For the text-containing cell, return its midpoint in [x, y] coordinate format. 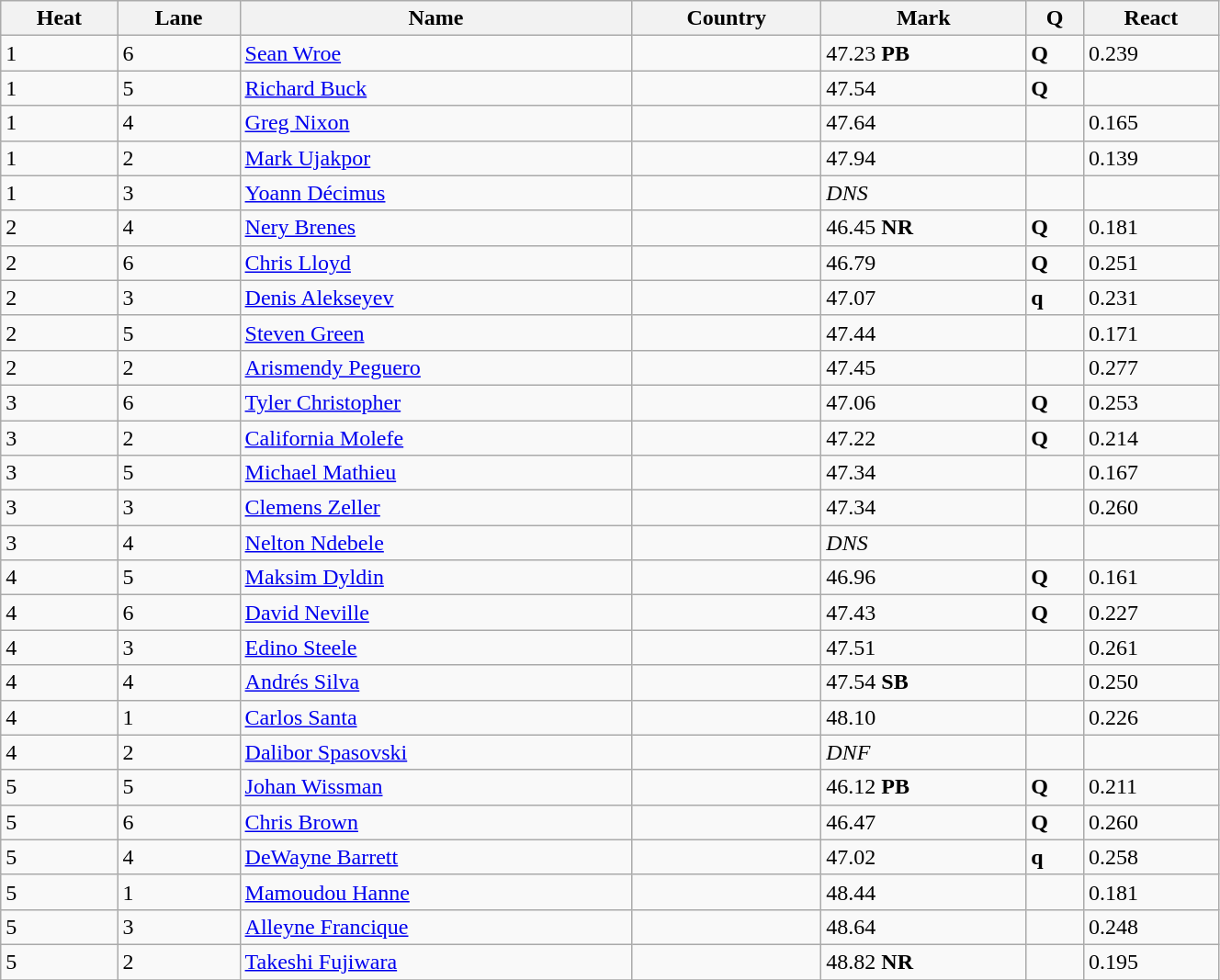
Mamoudou Hanne [435, 892]
Tyler Christopher [435, 402]
0.214 [1150, 438]
0.211 [1150, 787]
0.167 [1150, 473]
47.64 [924, 123]
0.195 [1150, 962]
Mark [924, 18]
47.45 [924, 367]
46.47 [924, 822]
DNF [924, 752]
0.139 [1150, 158]
React [1150, 18]
46.12 PB [924, 787]
48.10 [924, 717]
47.94 [924, 158]
Clemens Zeller [435, 508]
Johan Wissman [435, 787]
Maksim Dyldin [435, 578]
Country [727, 18]
Denis Alekseyev [435, 298]
David Neville [435, 613]
0.250 [1150, 682]
Takeshi Fujiwara [435, 962]
0.239 [1150, 53]
0.171 [1150, 332]
Sean Wroe [435, 53]
47.02 [924, 857]
48.82 NR [924, 962]
Andrés Silva [435, 682]
48.64 [924, 927]
0.261 [1150, 648]
Yoann Décimus [435, 193]
Lane [178, 18]
46.96 [924, 578]
47.23 PB [924, 53]
Nelton Ndebele [435, 543]
47.44 [924, 332]
0.253 [1150, 402]
0.277 [1150, 367]
Arismendy Peguero [435, 367]
46.79 [924, 263]
California Molefe [435, 438]
0.227 [1150, 613]
47.07 [924, 298]
Alleyne Francique [435, 927]
0.161 [1150, 578]
Greg Nixon [435, 123]
48.44 [924, 892]
47.54 SB [924, 682]
0.165 [1150, 123]
0.248 [1150, 927]
Name [435, 18]
47.51 [924, 648]
0.231 [1150, 298]
Heat [59, 18]
0.226 [1150, 717]
Chris Brown [435, 822]
DeWayne Barrett [435, 857]
Mark Ujakpor [435, 158]
47.06 [924, 402]
46.45 NR [924, 228]
47.22 [924, 438]
Carlos Santa [435, 717]
Nery Brenes [435, 228]
Steven Green [435, 332]
Edino Steele [435, 648]
Michael Mathieu [435, 473]
0.258 [1150, 857]
Dalibor Spasovski [435, 752]
47.54 [924, 88]
Chris Lloyd [435, 263]
47.43 [924, 613]
0.251 [1150, 263]
Richard Buck [435, 88]
